Return [x, y] of the center of cell containing provided text 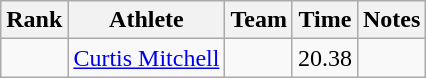
Rank [34, 20]
Athlete [146, 20]
Curtis Mitchell [146, 58]
Notes [391, 20]
20.38 [324, 58]
Team [259, 20]
Time [324, 20]
